Determine the [X, Y] coordinate at the center of the cell enclosing the given text.  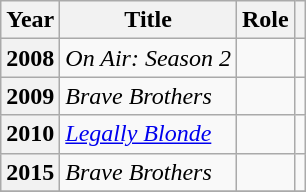
Legally Blonde [148, 134]
2010 [30, 134]
Role [265, 20]
2008 [30, 58]
On Air: Season 2 [148, 58]
2009 [30, 96]
2015 [30, 172]
Year [30, 20]
Title [148, 20]
